Detect which cell encompasses the target text, then output its [X, Y] center coordinate. 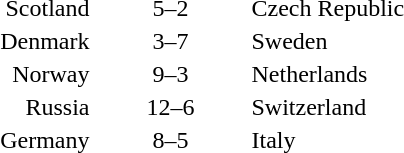
9–3 [170, 74]
12–6 [170, 107]
3–7 [170, 41]
